Locate the cell with the specified text and output its (X, Y) center coordinate. 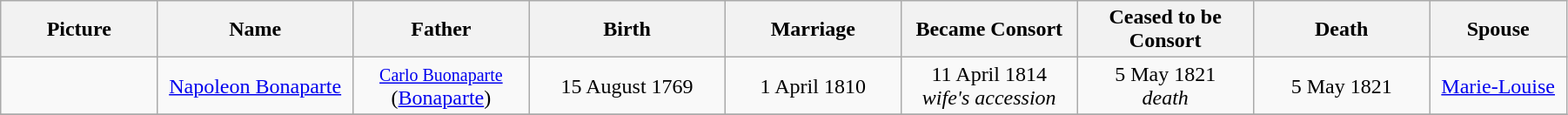
5 May 1821 (1341, 85)
Napoleon Bonaparte (256, 85)
5 May 1821death (1165, 85)
Father (441, 30)
Picture (79, 30)
Carlo Buonaparte (Bonaparte) (441, 85)
15 August 1769 (627, 85)
Became Consort (989, 30)
Marriage (813, 30)
Death (1341, 30)
Birth (627, 30)
Marie-Louise (1498, 85)
Name (256, 30)
1 April 1810 (813, 85)
Ceased to be Consort (1165, 30)
11 April 1814wife's accession (989, 85)
Spouse (1498, 30)
